Find where the given text appears and provide that cell's center as (x, y) coordinate. 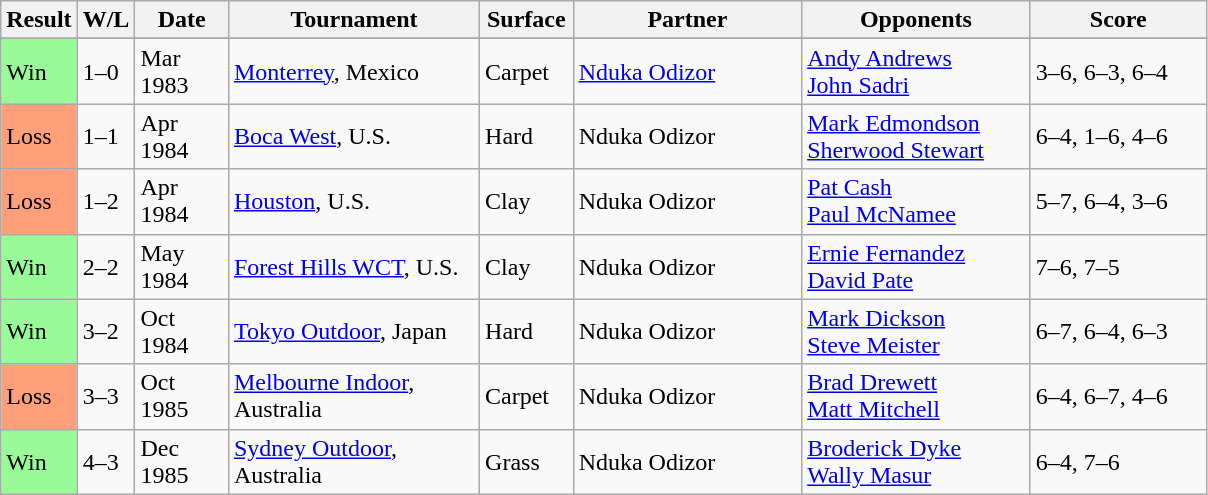
Mark Edmondson Sherwood Stewart (916, 136)
Broderick Dyke Wally Masur (916, 462)
Ernie Fernandez David Pate (916, 266)
7–6, 7–5 (1118, 266)
Monterrey, Mexico (354, 72)
3–3 (106, 396)
May 1984 (182, 266)
Score (1118, 20)
1–2 (106, 202)
Mark Dickson Steve Meister (916, 332)
Forest Hills WCT, U.S. (354, 266)
Houston, U.S. (354, 202)
Boca West, U.S. (354, 136)
Melbourne Indoor, Australia (354, 396)
Opponents (916, 20)
Tokyo Outdoor, Japan (354, 332)
W/L (106, 20)
Result (39, 20)
Oct 1984 (182, 332)
Sydney Outdoor, Australia (354, 462)
6–4, 1–6, 4–6 (1118, 136)
3–6, 6–3, 6–4 (1118, 72)
5–7, 6–4, 3–6 (1118, 202)
Date (182, 20)
4–3 (106, 462)
Tournament (354, 20)
Oct 1985 (182, 396)
Pat Cash Paul McNamee (916, 202)
1–0 (106, 72)
Dec 1985 (182, 462)
2–2 (106, 266)
Mar 1983 (182, 72)
Andy Andrews John Sadri (916, 72)
6–4, 6–7, 4–6 (1118, 396)
Partner (688, 20)
1–1 (106, 136)
Brad Drewett Matt Mitchell (916, 396)
6–7, 6–4, 6–3 (1118, 332)
Surface (527, 20)
Grass (527, 462)
3–2 (106, 332)
6–4, 7–6 (1118, 462)
